Capture the cell that displays the provided text and extract its (X, Y) central coordinate. 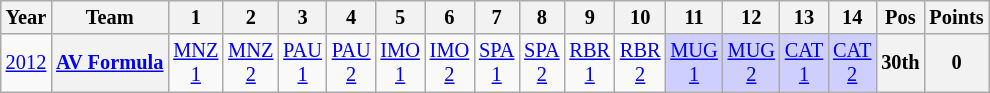
2012 (26, 63)
14 (852, 17)
RBR1 (589, 63)
IMO1 (400, 63)
4 (352, 17)
2 (250, 17)
RBR2 (640, 63)
MUG2 (752, 63)
3 (302, 17)
MNZ1 (196, 63)
13 (804, 17)
CAT2 (852, 63)
PAU2 (352, 63)
1 (196, 17)
0 (956, 63)
10 (640, 17)
AV Formula (110, 63)
30th (900, 63)
8 (542, 17)
SPA2 (542, 63)
5 (400, 17)
Pos (900, 17)
CAT1 (804, 63)
SPA1 (496, 63)
Team (110, 17)
MNZ2 (250, 63)
Points (956, 17)
11 (694, 17)
PAU1 (302, 63)
IMO2 (450, 63)
MUG1 (694, 63)
Year (26, 17)
12 (752, 17)
6 (450, 17)
9 (589, 17)
7 (496, 17)
